Return the (X, Y) coordinate for the center point of the cell that contains the specified text.  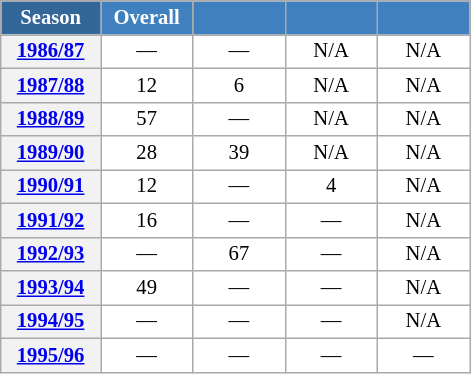
1987/88 (51, 85)
6 (239, 85)
1995/96 (51, 355)
57 (146, 119)
67 (239, 254)
16 (146, 220)
28 (146, 153)
1994/95 (51, 321)
1986/87 (51, 51)
1991/92 (51, 220)
4 (331, 186)
1990/91 (51, 186)
1989/90 (51, 153)
39 (239, 153)
1988/89 (51, 119)
1993/94 (51, 287)
Overall (146, 17)
49 (146, 287)
Season (51, 17)
1992/93 (51, 254)
